Pinpoint the cell where the given text exists, returning its [x, y] midpoint coordinate. 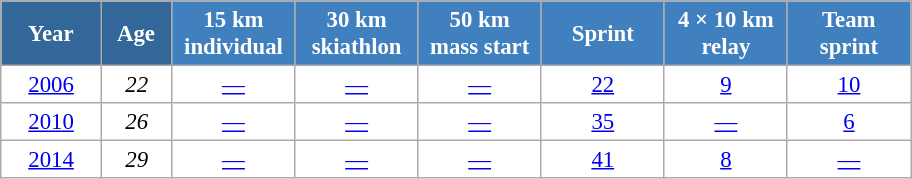
Year [52, 34]
35 [602, 122]
4 × 10 km relay [726, 34]
9 [726, 85]
2010 [52, 122]
Sprint [602, 34]
26 [136, 122]
15 km individual [234, 34]
2006 [52, 85]
50 km mass start [480, 34]
41 [602, 160]
Age [136, 34]
29 [136, 160]
2014 [52, 160]
6 [848, 122]
10 [848, 85]
Team sprint [848, 34]
30 km skiathlon [356, 34]
8 [726, 160]
